Locate the cell with the specified text and output its (x, y) center coordinate. 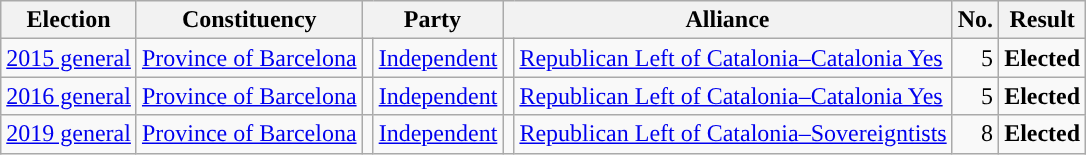
Result (1042, 20)
Election (69, 20)
2016 general (69, 96)
Party (432, 20)
Alliance (728, 20)
2019 general (69, 134)
No. (975, 20)
Republican Left of Catalonia–Sovereigntists (733, 134)
8 (975, 134)
2015 general (69, 58)
Constituency (249, 20)
